Return the [x, y] coordinate for the center point of the cell that contains the specified text.  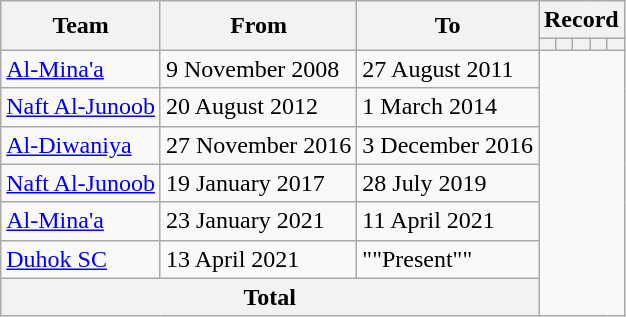
Team [81, 26]
Duhok SC [81, 259]
Total [270, 297]
13 April 2021 [258, 259]
23 January 2021 [258, 221]
From [258, 26]
19 January 2017 [258, 183]
1 March 2014 [448, 107]
11 April 2021 [448, 221]
Al-Diwaniya [81, 145]
3 December 2016 [448, 145]
Record [581, 20]
9 November 2008 [258, 69]
To [448, 26]
28 July 2019 [448, 183]
""Present"" [448, 259]
27 August 2011 [448, 69]
20 August 2012 [258, 107]
27 November 2016 [258, 145]
